Capture the cell that displays the provided text and extract its (X, Y) central coordinate. 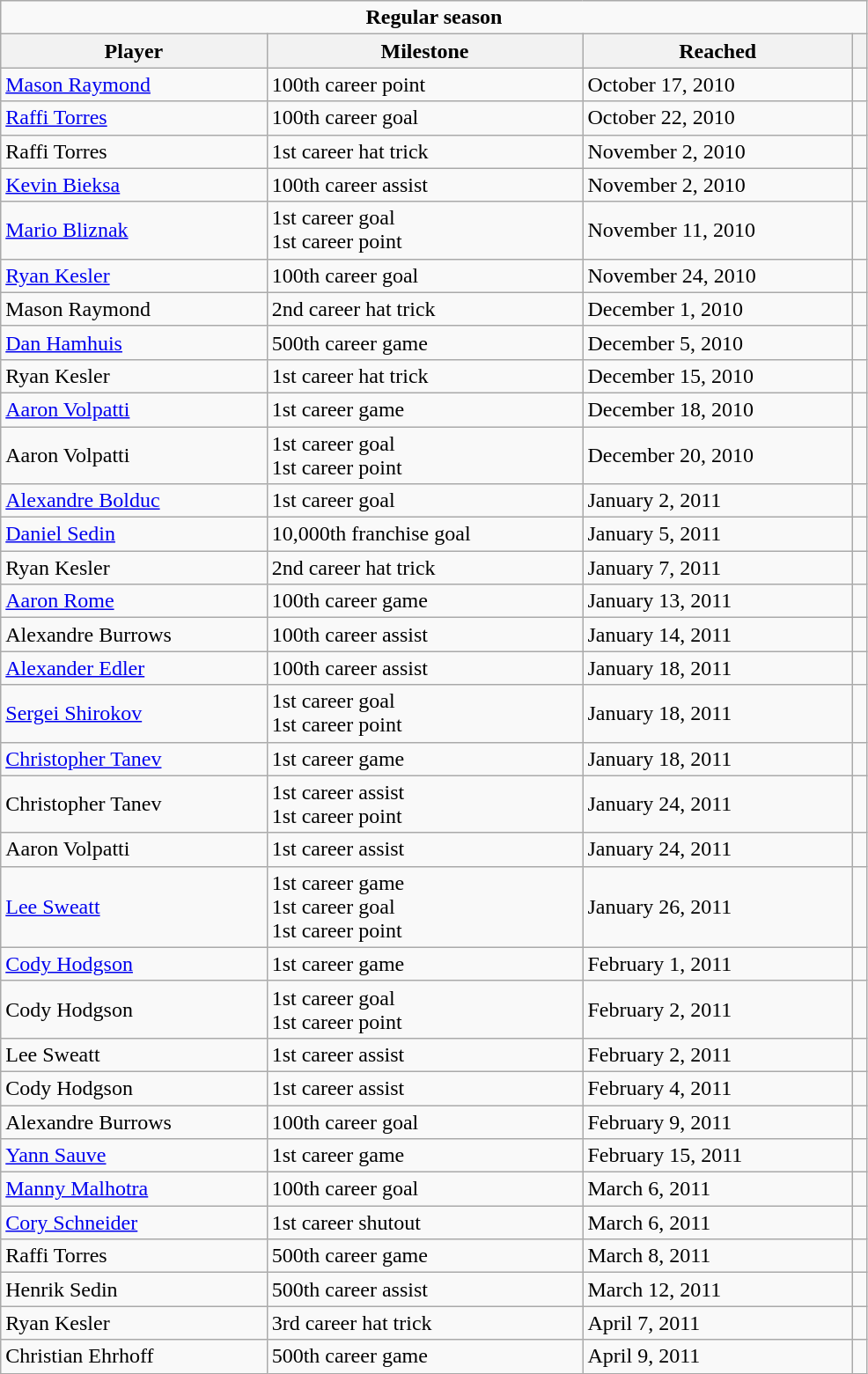
April 7, 2011 (717, 1323)
January 2, 2011 (717, 501)
Alexander Edler (134, 668)
Daniel Sedin (134, 534)
February 15, 2011 (717, 1156)
February 1, 2011 (717, 964)
100th career game (424, 601)
November 24, 2010 (717, 276)
Player (134, 51)
December 20, 2010 (717, 454)
October 22, 2010 (717, 118)
Regular season (434, 18)
Reached (717, 51)
Cory Schneider (134, 1223)
January 26, 2011 (717, 907)
1st career assist1st career point (424, 805)
3rd career hat trick (424, 1323)
10,000th franchise goal (424, 534)
February 4, 2011 (717, 1088)
500th career assist (424, 1290)
1st career goal (424, 501)
December 1, 2010 (717, 309)
Aaron Rome (134, 601)
Milestone (424, 51)
Alexandre Bolduc (134, 501)
Christian Ehrhoff (134, 1356)
Sergei Shirokov (134, 713)
Henrik Sedin (134, 1290)
1st career shutout (424, 1223)
December 18, 2010 (717, 409)
Dan Hamhuis (134, 342)
January 5, 2011 (717, 534)
Mario Bliznak (134, 231)
March 8, 2011 (717, 1256)
January 7, 2011 (717, 568)
November 11, 2010 (717, 231)
January 14, 2011 (717, 635)
October 17, 2010 (717, 84)
March 12, 2011 (717, 1290)
January 13, 2011 (717, 601)
1st career game1st career goal1st career point (424, 907)
December 5, 2010 (717, 342)
Kevin Bieksa (134, 185)
April 9, 2011 (717, 1356)
Yann Sauve (134, 1156)
December 15, 2010 (717, 376)
February 9, 2011 (717, 1122)
100th career point (424, 84)
Manny Malhotra (134, 1189)
